Provide the (x, y) coordinate of the cell's center where the given text is located.  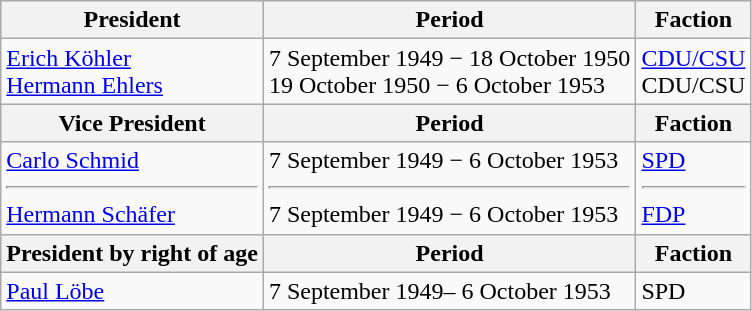
7 September 1949– 6 October 1953 (450, 291)
SPD (694, 291)
Paul Löbe (132, 291)
President (132, 20)
CDU/CSUCDU/CSU (694, 72)
Carlo SchmidHermann Schäfer (132, 188)
Vice President (132, 123)
7 September 1949 − 6 October 19537 September 1949 − 6 October 1953 (450, 188)
7 September 1949 − 18 October 195019 October 1950 − 6 October 1953 (450, 72)
SPDFDP (694, 188)
President by right of age (132, 253)
Erich KöhlerHermann Ehlers (132, 72)
